Return the (x, y) coordinate for the center point of the cell that contains the specified text.  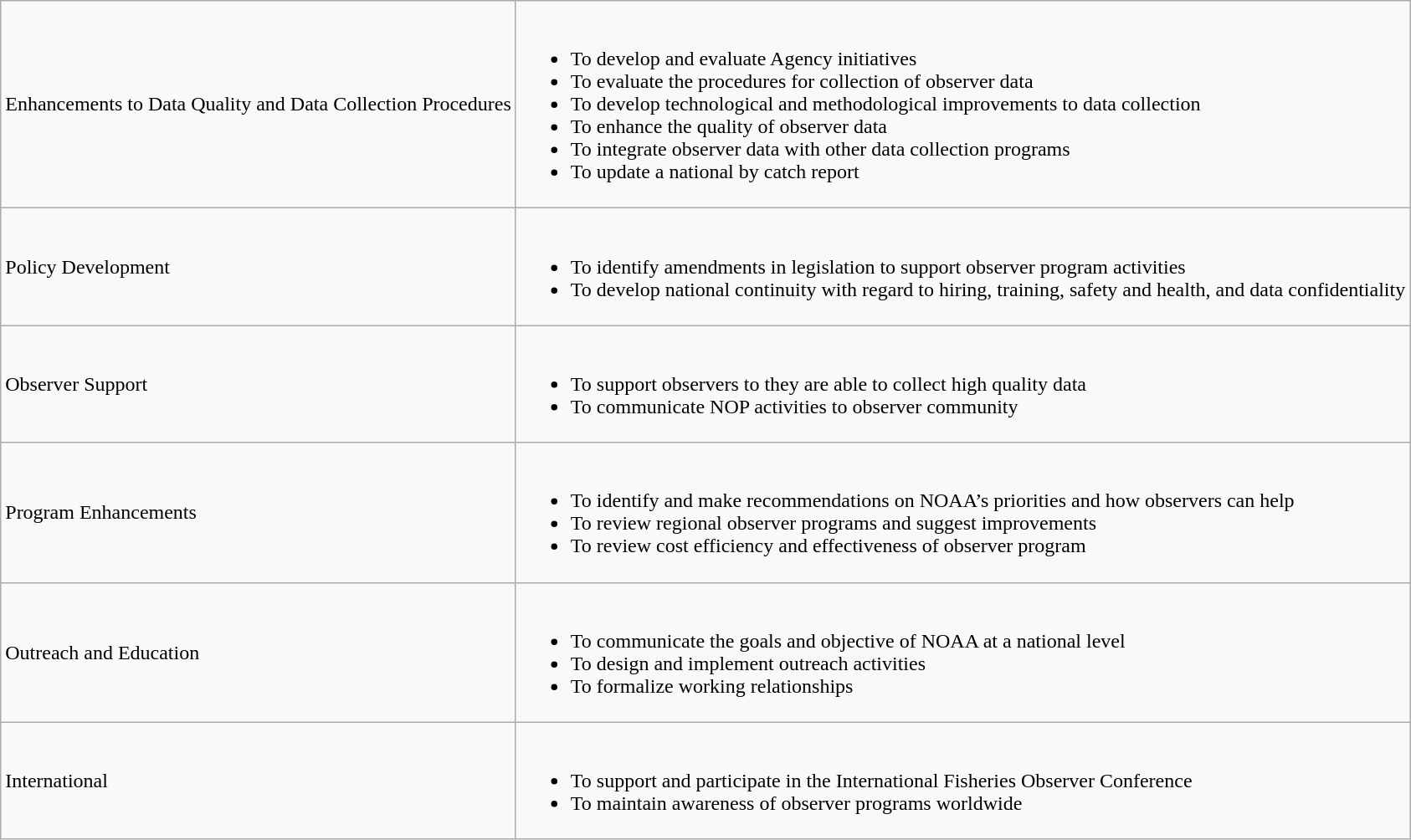
Policy Development (259, 267)
Observer Support (259, 384)
To support observers to they are able to collect high quality dataTo communicate NOP activities to observer community (962, 384)
To support and participate in the International Fisheries Observer ConferenceTo maintain awareness of observer programs worldwide (962, 781)
Outreach and Education (259, 653)
To communicate the goals and objective of NOAA at a national levelTo design and implement outreach activitiesTo formalize working relationships (962, 653)
Program Enhancements (259, 512)
International (259, 781)
Enhancements to Data Quality and Data Collection Procedures (259, 105)
